Return the [X, Y] coordinate for the center point of the cell that contains the specified text.  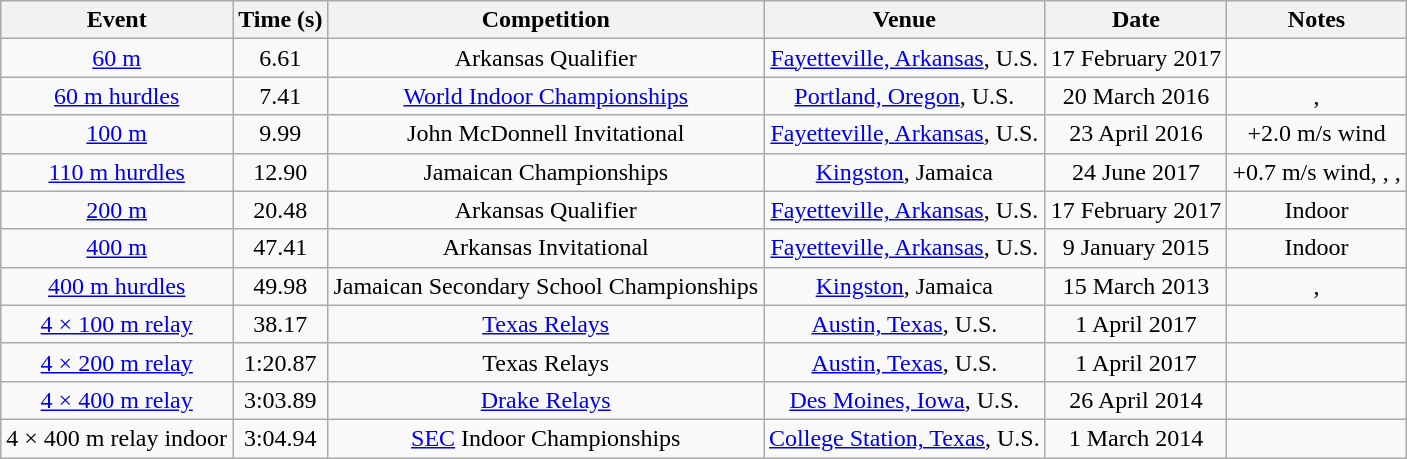
4 × 400 m relay indoor [117, 438]
Jamaican Secondary School Championships [546, 286]
4 × 200 m relay [117, 362]
3:03.89 [280, 400]
100 m [117, 134]
1:20.87 [280, 362]
Drake Relays [546, 400]
4 × 100 m relay [117, 324]
400 m hurdles [117, 286]
6.61 [280, 58]
20 March 2016 [1136, 96]
9 January 2015 [1136, 248]
110 m hurdles [117, 172]
Venue [905, 20]
49.98 [280, 286]
38.17 [280, 324]
Time (s) [280, 20]
9.99 [280, 134]
7.41 [280, 96]
Competition [546, 20]
Notes [1316, 20]
15 March 2013 [1136, 286]
Des Moines, Iowa, U.S. [905, 400]
200 m [117, 210]
Arkansas Invitational [546, 248]
World Indoor Championships [546, 96]
400 m [117, 248]
College Station, Texas, U.S. [905, 438]
26 April 2014 [1136, 400]
12.90 [280, 172]
1 March 2014 [1136, 438]
47.41 [280, 248]
SEC Indoor Championships [546, 438]
Event [117, 20]
John McDonnell Invitational [546, 134]
+2.0 m/s wind [1316, 134]
60 m [117, 58]
23 April 2016 [1136, 134]
+0.7 m/s wind, , , [1316, 172]
20.48 [280, 210]
60 m hurdles [117, 96]
Date [1136, 20]
3:04.94 [280, 438]
Jamaican Championships [546, 172]
Portland, Oregon, U.S. [905, 96]
24 June 2017 [1136, 172]
4 × 400 m relay [117, 400]
